For the text-containing cell, return its midpoint in [X, Y] coordinate format. 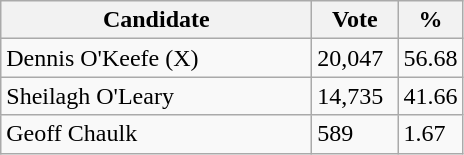
Geoff Chaulk [156, 134]
41.66 [430, 96]
% [430, 20]
56.68 [430, 58]
20,047 [355, 58]
1.67 [430, 134]
Sheilagh O'Leary [156, 96]
Candidate [156, 20]
Vote [355, 20]
589 [355, 134]
Dennis O'Keefe (X) [156, 58]
14,735 [355, 96]
